From the cell containing the given text, extract its center point as [X, Y] coordinate. 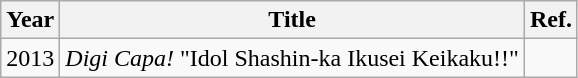
2013 [30, 58]
Year [30, 20]
Digi Capa! "Idol Shashin-ka Ikusei Keikaku!!" [292, 58]
Title [292, 20]
Ref. [550, 20]
